Extract the [X, Y] coordinate from the center of the cell holding the provided text.  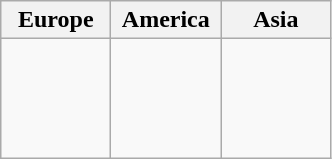
Europe [56, 20]
Asia [276, 20]
America [166, 20]
